Locate the cell with the specified text and output its [x, y] center coordinate. 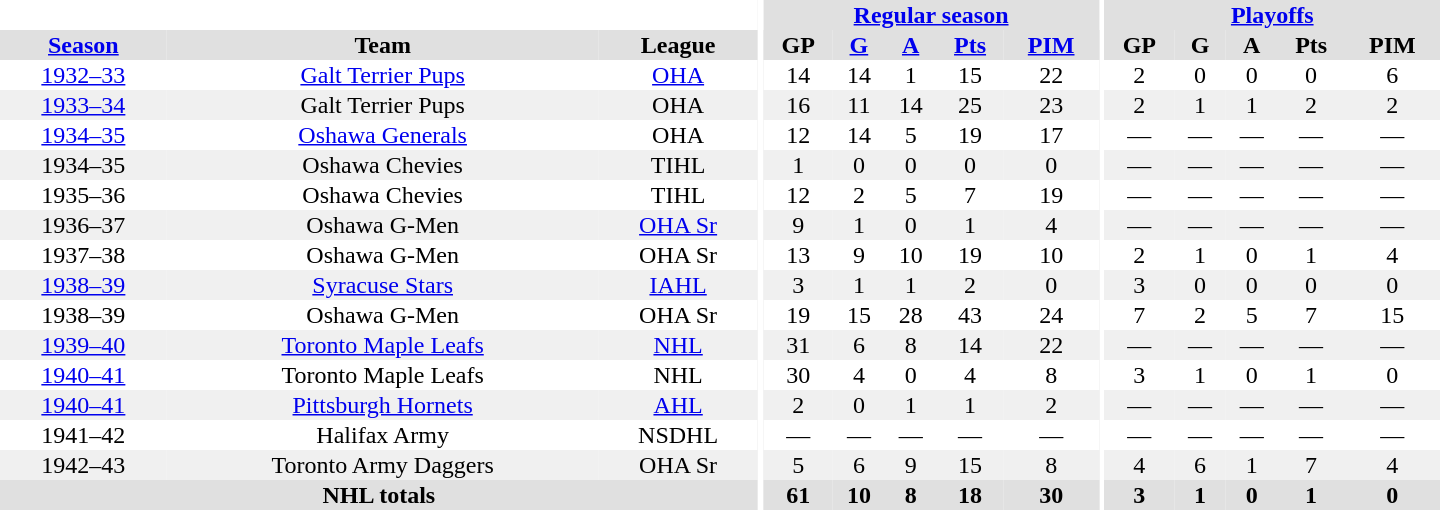
NHL totals [379, 495]
25 [970, 105]
24 [1052, 315]
28 [911, 315]
11 [859, 105]
1937–38 [84, 255]
IAHL [678, 285]
1935–36 [84, 195]
League [678, 45]
23 [1052, 105]
18 [970, 495]
1936–37 [84, 225]
1941–42 [84, 435]
17 [1052, 135]
Season [84, 45]
Syracuse Stars [383, 285]
1933–34 [84, 105]
Team [383, 45]
AHL [678, 405]
Toronto Army Daggers [383, 465]
16 [798, 105]
1942–43 [84, 465]
61 [798, 495]
31 [798, 345]
NSDHL [678, 435]
1932–33 [84, 75]
Pittsburgh Hornets [383, 405]
1939–40 [84, 345]
Playoffs [1272, 15]
Halifax Army [383, 435]
43 [970, 315]
Oshawa Generals [383, 135]
Regular season [930, 15]
13 [798, 255]
